From the cell containing the given text, extract its center point as (x, y) coordinate. 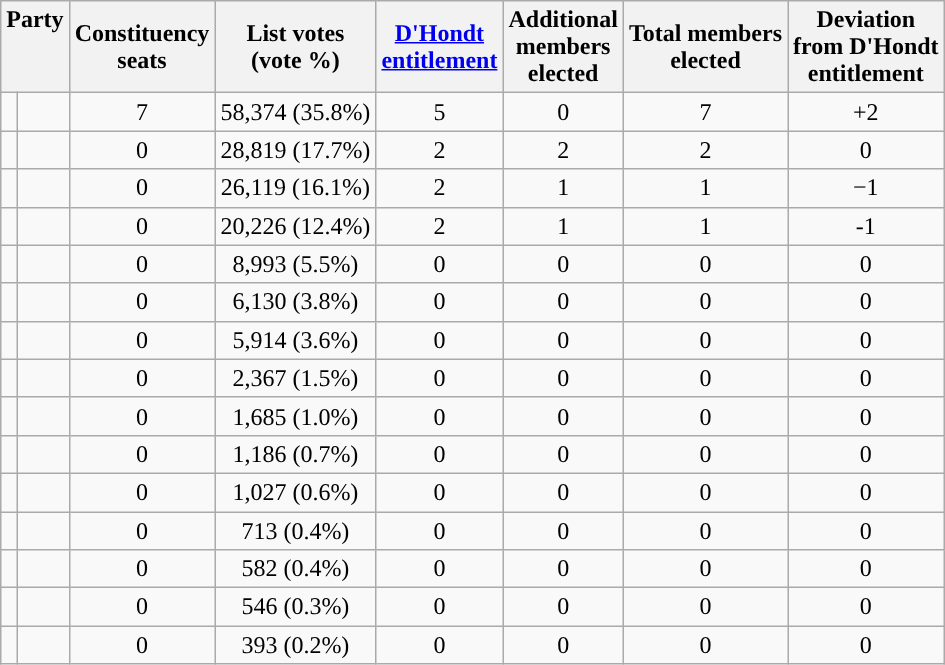
1,685 (1.0%) (296, 416)
1,027 (0.6%) (296, 492)
5,914 (3.6%) (296, 340)
20,226 (12.4%) (296, 226)
Party (35, 47)
713 (0.4%) (296, 531)
-1 (866, 226)
58,374 (35.8%) (296, 112)
Additionalmemberselected (563, 47)
546 (0.3%) (296, 607)
List votes(vote %) (296, 47)
28,819 (17.7%) (296, 150)
5 (440, 112)
1,186 (0.7%) (296, 454)
6,130 (3.8%) (296, 302)
Constituencyseats (142, 47)
26,119 (16.1%) (296, 188)
393 (0.2%) (296, 645)
8,993 (5.5%) (296, 264)
D'Hondtentitlement (440, 47)
+2 (866, 112)
2,367 (1.5%) (296, 378)
Deviationfrom D'Hondtentitlement (866, 47)
Total memberselected (705, 47)
582 (0.4%) (296, 569)
−1 (866, 188)
